Scan for the cell matching the given text and deliver its (x, y) coordinate at center. 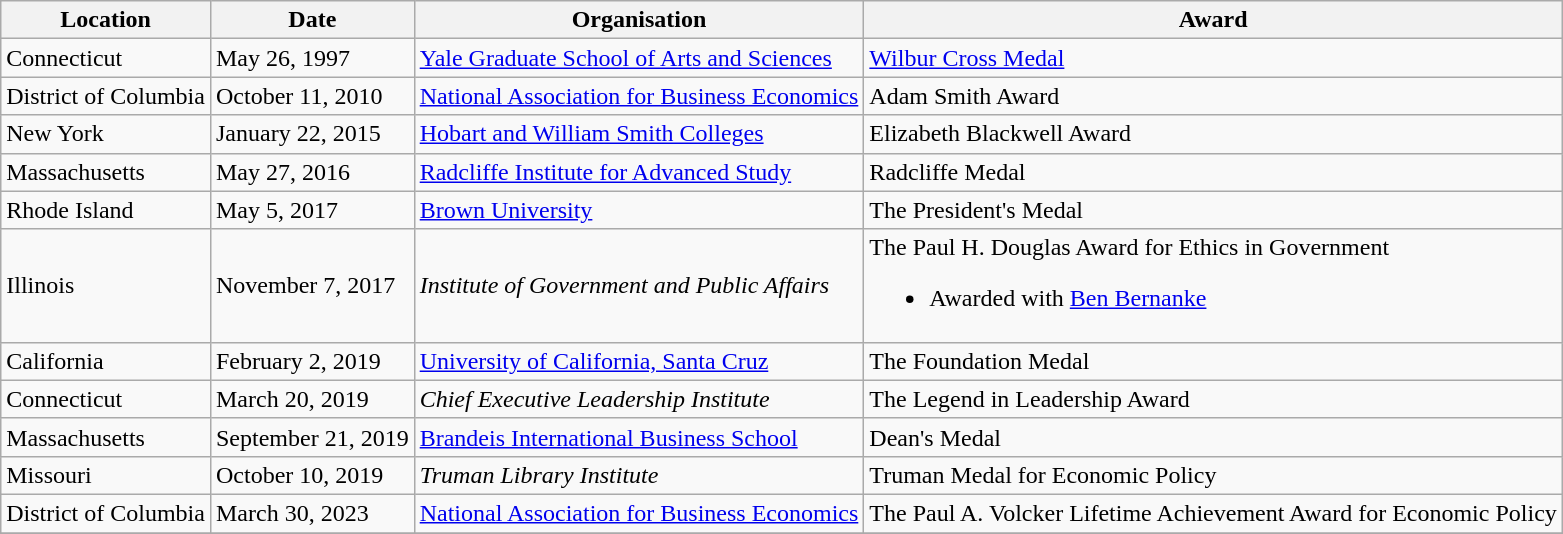
Date (312, 20)
Elizabeth Blackwell Award (1213, 134)
Radcliffe Institute for Advanced Study (639, 172)
The Legend in Leadership Award (1213, 399)
The President's Medal (1213, 210)
The Foundation Medal (1213, 361)
Truman Library Institute (639, 475)
University of California, Santa Cruz (639, 361)
Brown University (639, 210)
Dean's Medal (1213, 437)
Chief Executive Leadership Institute (639, 399)
Illinois (106, 286)
The Paul H. Douglas Award for Ethics in GovernmentAwarded with Ben Bernanke (1213, 286)
Rhode Island (106, 210)
November 7, 2017 (312, 286)
May 27, 2016 (312, 172)
February 2, 2019 (312, 361)
Yale Graduate School of Arts and Sciences (639, 58)
Missouri (106, 475)
Truman Medal for Economic Policy (1213, 475)
March 20, 2019 (312, 399)
The Paul A. Volcker Lifetime Achievement Award for Economic Policy (1213, 513)
September 21, 2019 (312, 437)
Organisation (639, 20)
May 26, 1997 (312, 58)
Adam Smith Award (1213, 96)
May 5, 2017 (312, 210)
January 22, 2015 (312, 134)
Location (106, 20)
October 11, 2010 (312, 96)
California (106, 361)
Radcliffe Medal (1213, 172)
Award (1213, 20)
October 10, 2019 (312, 475)
Institute of Government and Public Affairs (639, 286)
Hobart and William Smith Colleges (639, 134)
Brandeis International Business School (639, 437)
New York (106, 134)
Wilbur Cross Medal (1213, 58)
March 30, 2023 (312, 513)
